Return [X, Y] of the center of cell containing provided text 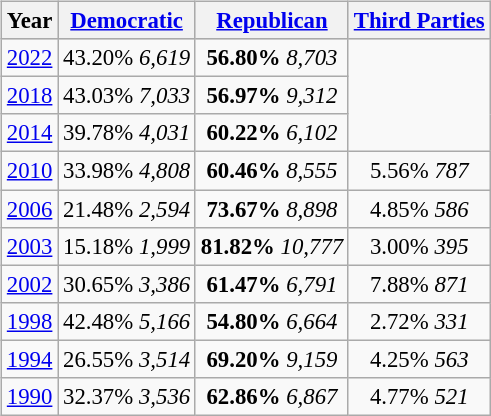
60.46% 8,555 [272, 171]
32.37% 3,536 [127, 396]
56.80% 8,703 [272, 58]
62.86% 6,867 [272, 396]
2002 [30, 284]
3.00% 395 [419, 246]
54.80% 6,664 [272, 321]
2006 [30, 209]
43.20% 6,619 [127, 58]
1994 [30, 359]
2010 [30, 171]
43.03% 7,033 [127, 96]
2022 [30, 58]
5.56% 787 [419, 171]
26.55% 3,514 [127, 359]
4.77% 521 [419, 396]
1998 [30, 321]
56.97% 9,312 [272, 96]
42.48% 5,166 [127, 321]
33.98% 4,808 [127, 171]
69.20% 9,159 [272, 359]
2018 [30, 96]
15.18% 1,999 [127, 246]
73.67% 8,898 [272, 209]
39.78% 4,031 [127, 133]
Republican [272, 21]
4.25% 563 [419, 359]
60.22% 6,102 [272, 133]
Democratic [127, 21]
30.65% 3,386 [127, 284]
2014 [30, 133]
Year [30, 21]
2003 [30, 246]
61.47% 6,791 [272, 284]
1990 [30, 396]
Third Parties [419, 21]
2.72% 331 [419, 321]
4.85% 586 [419, 209]
7.88% 871 [419, 284]
21.48% 2,594 [127, 209]
81.82% 10,777 [272, 246]
